For the text-containing cell, return its midpoint in (X, Y) coordinate format. 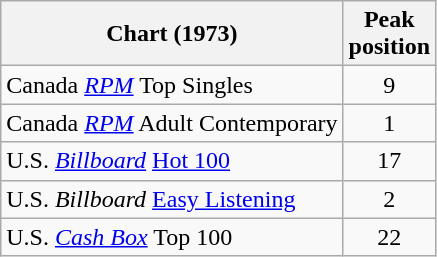
Canada RPM Top Singles (172, 85)
Chart (1973) (172, 34)
Peakposition (389, 34)
U.S. Billboard Hot 100 (172, 161)
Canada RPM Adult Contemporary (172, 123)
U.S. Billboard Easy Listening (172, 199)
22 (389, 237)
U.S. Cash Box Top 100 (172, 237)
1 (389, 123)
17 (389, 161)
2 (389, 199)
9 (389, 85)
